Capture the cell that displays the provided text and extract its (X, Y) central coordinate. 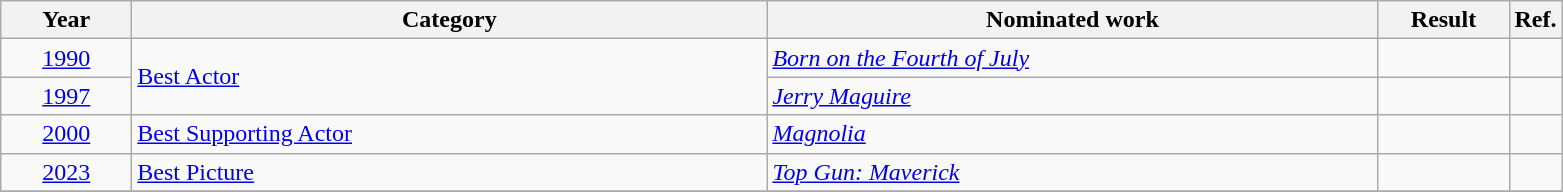
Nominated work (1072, 20)
Best Actor (450, 77)
Born on the Fourth of July (1072, 58)
Best Supporting Actor (450, 134)
Jerry Maguire (1072, 96)
1997 (66, 96)
Result (1444, 20)
2000 (66, 134)
2023 (66, 172)
Top Gun: Maverick (1072, 172)
Year (66, 20)
Ref. (1536, 20)
Magnolia (1072, 134)
Best Picture (450, 172)
1990 (66, 58)
Category (450, 20)
